Search for the cell housing the specified text and yield its [x, y] center coordinate. 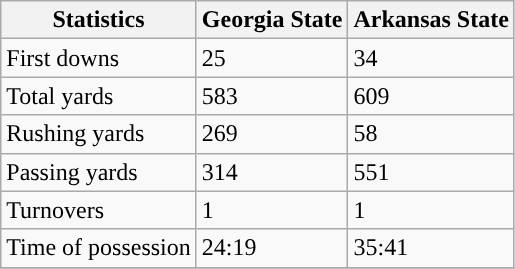
24:19 [272, 248]
314 [272, 172]
Passing yards [99, 172]
269 [272, 134]
Arkansas State [431, 20]
25 [272, 58]
35:41 [431, 248]
551 [431, 172]
Total yards [99, 96]
Statistics [99, 20]
609 [431, 96]
First downs [99, 58]
Turnovers [99, 210]
Rushing yards [99, 134]
583 [272, 96]
Time of possession [99, 248]
58 [431, 134]
34 [431, 58]
Georgia State [272, 20]
